Determine the (X, Y) coordinate at the center of the cell enclosing the given text.  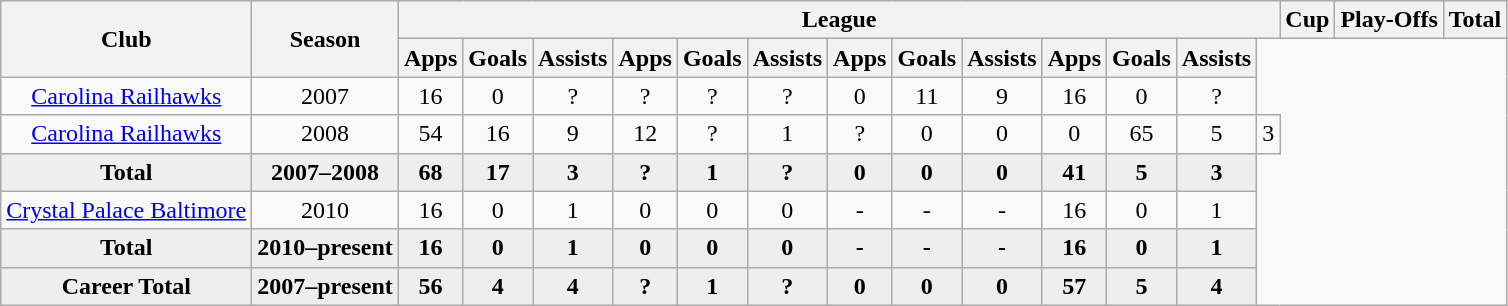
2007–2008 (326, 172)
68 (430, 172)
2007–present (326, 286)
57 (1074, 286)
17 (498, 172)
2007 (326, 96)
Cup (1308, 20)
Career Total (126, 286)
65 (1142, 134)
2008 (326, 134)
Play-Offs (1389, 20)
2010–present (326, 248)
11 (927, 96)
56 (430, 286)
Season (326, 39)
2010 (326, 210)
Club (126, 39)
41 (1074, 172)
Crystal Palace Baltimore (126, 210)
12 (645, 134)
54 (430, 134)
League (838, 20)
